Return the (X, Y) coordinate for the center point of the cell that contains the specified text.  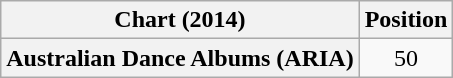
Australian Dance Albums (ARIA) (180, 58)
Chart (2014) (180, 20)
Position (406, 20)
50 (406, 58)
